Capture the cell that displays the provided text and extract its (x, y) central coordinate. 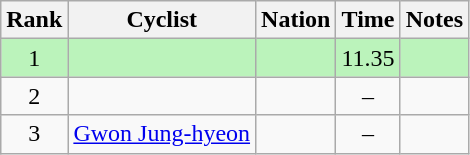
1 (34, 58)
Cyclist (162, 20)
3 (34, 134)
Notes (434, 20)
11.35 (368, 58)
Rank (34, 20)
2 (34, 96)
Nation (296, 20)
Time (368, 20)
Gwon Jung-hyeon (162, 134)
